Find where the given text appears and provide that cell's center as (x, y) coordinate. 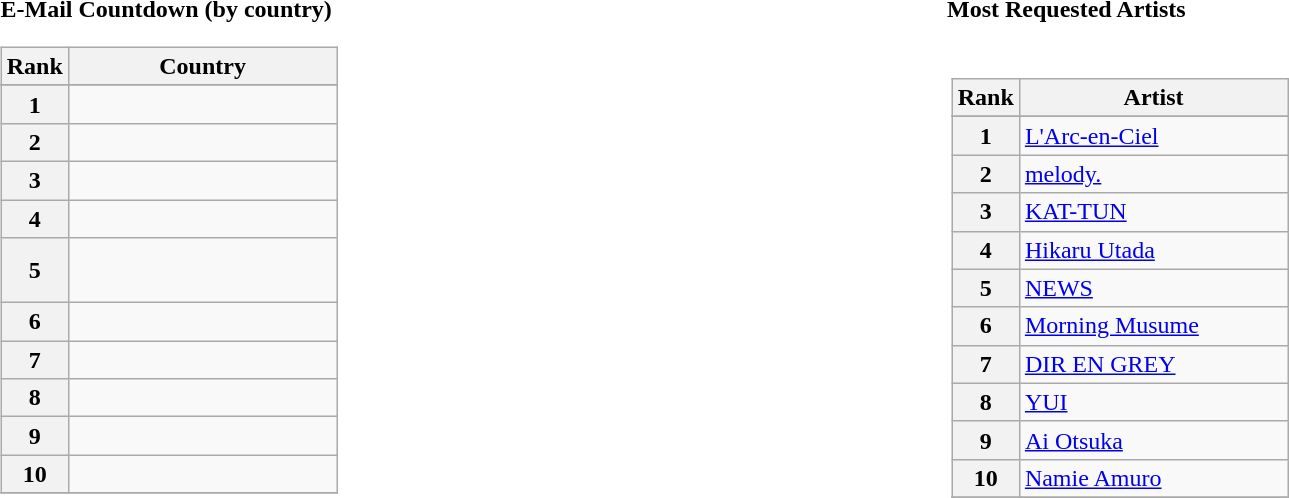
melody. (1153, 174)
YUI (1153, 402)
DIR EN GREY (1153, 364)
Morning Musume (1153, 326)
KAT-TUN (1153, 212)
Ai Otsuka (1153, 440)
Hikaru Utada (1153, 250)
Namie Amuro (1153, 478)
Country (202, 66)
L'Arc-en-Ciel (1153, 136)
Artist (1153, 98)
NEWS (1153, 288)
